Pinpoint the cell where the given text exists, returning its (X, Y) midpoint coordinate. 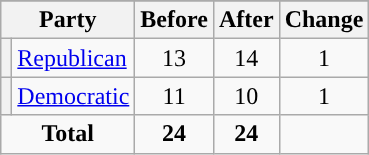
Change (324, 20)
11 (174, 96)
14 (246, 58)
Democratic (74, 96)
After (246, 20)
13 (174, 58)
Total (68, 134)
Before (174, 20)
Party (68, 20)
10 (246, 96)
Republican (74, 58)
